For the text-containing cell, return its midpoint in [X, Y] coordinate format. 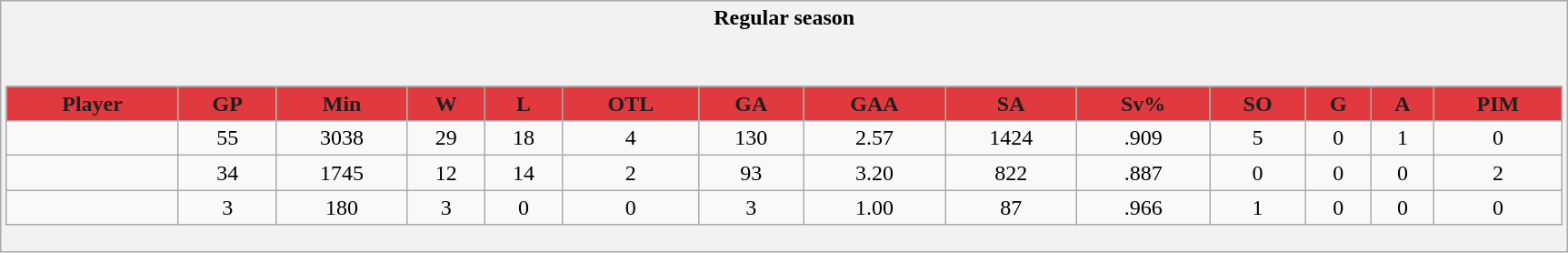
1424 [1011, 138]
W [445, 104]
.966 [1144, 207]
L [524, 104]
OTL [631, 104]
130 [751, 138]
PIM [1498, 104]
.887 [1144, 173]
34 [227, 173]
GP [227, 104]
18 [524, 138]
.909 [1144, 138]
55 [227, 138]
1745 [342, 173]
3038 [342, 138]
822 [1011, 173]
SA [1011, 104]
5 [1258, 138]
87 [1011, 207]
GAA [874, 104]
12 [445, 173]
2.57 [874, 138]
4 [631, 138]
29 [445, 138]
Regular season [784, 18]
Min [342, 104]
14 [524, 173]
SO [1258, 104]
Sv% [1144, 104]
GA [751, 104]
1.00 [874, 207]
93 [751, 173]
3.20 [874, 173]
180 [342, 207]
A [1402, 104]
Player [93, 104]
G [1338, 104]
